Return [X, Y] of the center of cell containing provided text 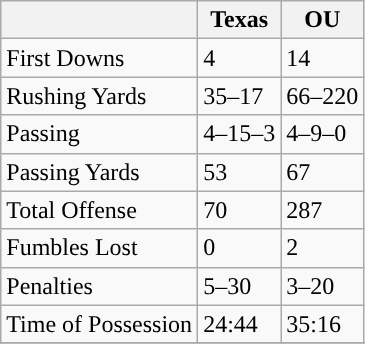
Time of Possession [100, 324]
Rushing Yards [100, 96]
70 [240, 210]
Texas [240, 20]
4–9–0 [322, 134]
Penalties [100, 286]
24:44 [240, 324]
35:16 [322, 324]
53 [240, 172]
2 [322, 248]
0 [240, 248]
4–15–3 [240, 134]
First Downs [100, 58]
3–20 [322, 286]
287 [322, 210]
Passing [100, 134]
67 [322, 172]
Passing Yards [100, 172]
66–220 [322, 96]
Fumbles Lost [100, 248]
14 [322, 58]
Total Offense [100, 210]
OU [322, 20]
5–30 [240, 286]
35–17 [240, 96]
4 [240, 58]
